Provide the [x, y] coordinate of the cell's center where the given text is located.  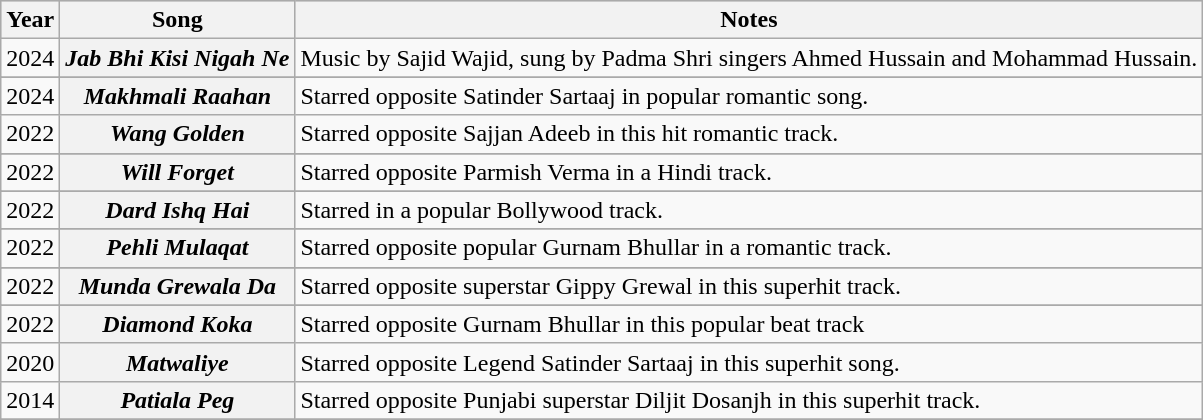
Diamond Koka [178, 324]
2014 [30, 400]
Patiala Peg [178, 400]
Starred opposite popular Gurnam Bhullar in a romantic track. [749, 248]
2020 [30, 362]
Wang Golden [178, 134]
Starred opposite Sajjan Adeeb in this hit romantic track. [749, 134]
Music by Sajid Wajid, sung by Padma Shri singers Ahmed Hussain and Mohammad Hussain. [749, 58]
Song [178, 20]
Pehli Mulaqat [178, 248]
Year [30, 20]
Notes [749, 20]
Makhmali Raahan [178, 96]
Will Forget [178, 172]
Starred opposite Parmish Verma in a Hindi track. [749, 172]
Starred opposite Satinder Sartaaj in popular romantic song. [749, 96]
Munda Grewala Da [178, 286]
Starred opposite Punjabi superstar Diljit Dosanjh in this superhit track. [749, 400]
Dard Ishq Hai [178, 210]
Starred opposite superstar Gippy Grewal in this superhit track. [749, 286]
Matwaliye [178, 362]
Starred opposite Gurnam Bhullar in this popular beat track [749, 324]
Starred in a popular Bollywood track. [749, 210]
Jab Bhi Kisi Nigah Ne [178, 58]
Starred opposite Legend Satinder Sartaaj in this superhit song. [749, 362]
